Pinpoint the cell where the given text exists, returning its [x, y] midpoint coordinate. 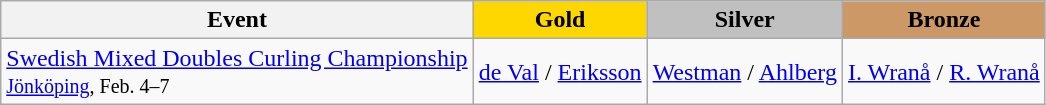
Swedish Mixed Doubles Curling Championship Jönköping, Feb. 4–7 [237, 72]
Bronze [944, 20]
Event [237, 20]
Silver [744, 20]
de Val / Eriksson [560, 72]
Westman / Ahlberg [744, 72]
I. Wranå / R. Wranå [944, 72]
Gold [560, 20]
